From the cell containing the given text, extract its center point as [x, y] coordinate. 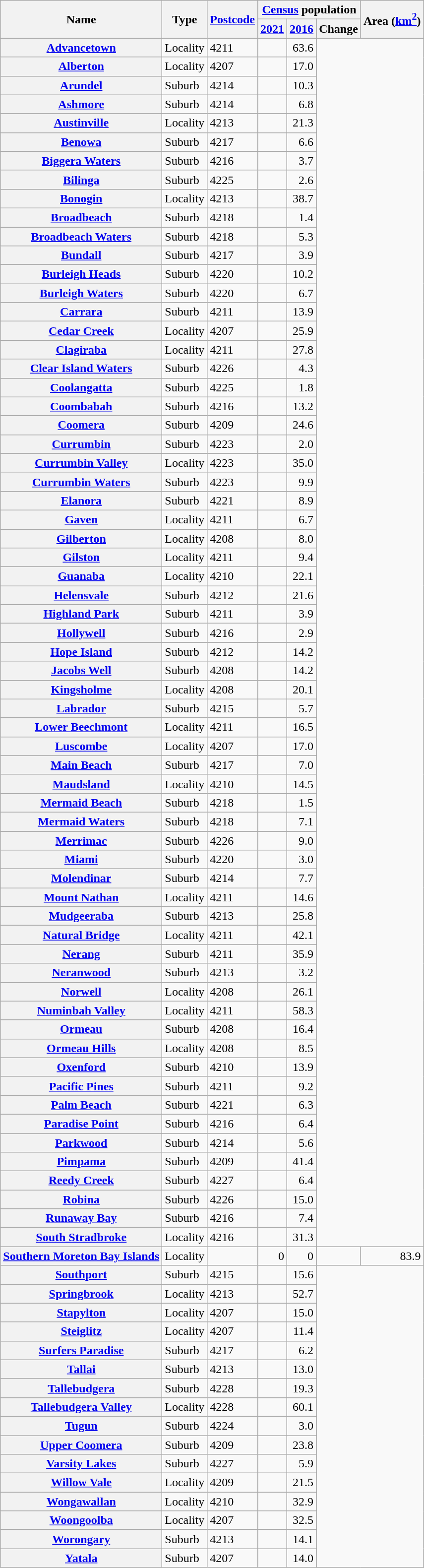
Census population [309, 10]
13.2 [302, 406]
Neranwood [81, 973]
South Stradbroke [81, 1237]
Carrara [81, 312]
Tallebudgera [81, 1388]
Tugun [81, 1426]
Clear Island Waters [81, 369]
Yatala [81, 1558]
6.3 [302, 1105]
Burleigh Waters [81, 293]
Steiglitz [81, 1331]
4224 [233, 1426]
Molendinar [81, 878]
35.9 [302, 954]
Nerang [81, 954]
22.1 [302, 576]
63.6 [302, 48]
2.0 [302, 444]
2.6 [302, 180]
4.3 [302, 369]
7.4 [302, 1218]
Parkwood [81, 1142]
Tallebudgera Valley [81, 1407]
Coolangatta [81, 387]
5.6 [302, 1142]
8.0 [302, 538]
Mudgeeraba [81, 916]
Broadbeach Waters [81, 237]
Upper Coomera [81, 1445]
Biggera Waters [81, 161]
9.2 [302, 1086]
Woongoolba [81, 1520]
Robina [81, 1199]
7.7 [302, 878]
6.2 [302, 1350]
35.0 [302, 463]
5.7 [302, 708]
Coombabah [81, 406]
1.8 [302, 387]
83.9 [392, 1256]
7.0 [302, 765]
Pimpama [81, 1162]
Springbrook [81, 1294]
6.6 [302, 142]
25.9 [302, 331]
41.4 [302, 1162]
Southern Moreton Bay Islands [81, 1256]
Arundel [81, 85]
Currumbin Valley [81, 463]
3.2 [302, 973]
Paradise Point [81, 1124]
21.5 [302, 1483]
14.6 [302, 897]
60.1 [302, 1407]
Luscombe [81, 746]
2021 [273, 29]
Varsity Lakes [81, 1464]
9.9 [302, 482]
Surfers Paradise [81, 1350]
Main Beach [81, 765]
Hollywell [81, 633]
6.8 [302, 104]
11.4 [302, 1331]
31.3 [302, 1237]
26.1 [302, 992]
9.0 [302, 841]
Mount Nathan [81, 897]
Southport [81, 1275]
5.3 [302, 237]
Benowa [81, 142]
Palm Beach [81, 1105]
21.6 [302, 595]
Guanaba [81, 576]
21.3 [302, 123]
3.7 [302, 161]
Alberton [81, 66]
13.0 [302, 1369]
32.9 [302, 1502]
Miami [81, 860]
38.7 [302, 198]
2016 [302, 29]
24.6 [302, 425]
Area (km2) [392, 19]
42.1 [302, 935]
Kingsholme [81, 690]
10.2 [302, 274]
Worongary [81, 1539]
27.8 [302, 350]
Gaven [81, 519]
Highland Park [81, 614]
1.4 [302, 217]
Jacobs Well [81, 671]
Reedy Creek [81, 1181]
Norwell [81, 992]
8.5 [302, 1048]
Name [81, 19]
Pacific Pines [81, 1086]
10.3 [302, 85]
1.5 [302, 803]
19.3 [302, 1388]
Bundall [81, 255]
Austinville [81, 123]
Willow Vale [81, 1483]
Cedar Creek [81, 331]
Ormeau [81, 1029]
Runaway Bay [81, 1218]
8.9 [302, 501]
16.4 [302, 1029]
Oxenford [81, 1067]
Postcode [233, 19]
Burleigh Heads [81, 274]
Elanora [81, 501]
9.4 [302, 558]
25.8 [302, 916]
Ashmore [81, 104]
Advancetown [81, 48]
15.6 [302, 1275]
14.5 [302, 784]
Natural Bridge [81, 935]
Labrador [81, 708]
Mermaid Beach [81, 803]
Gilston [81, 558]
16.5 [302, 727]
58.3 [302, 1010]
Merrimac [81, 841]
Broadbeach [81, 217]
Tallai [81, 1369]
Bilinga [81, 180]
Clagiraba [81, 350]
2.9 [302, 633]
14.0 [302, 1558]
Numinbah Valley [81, 1010]
14.1 [302, 1539]
Currumbin Waters [81, 482]
23.8 [302, 1445]
Stapylton [81, 1313]
Mermaid Waters [81, 821]
Type [184, 19]
Change [339, 29]
Gilberton [81, 538]
5.9 [302, 1464]
Coomera [81, 425]
Hope Island [81, 652]
Helensvale [81, 595]
32.5 [302, 1520]
20.1 [302, 690]
52.7 [302, 1294]
Ormeau Hills [81, 1048]
Lower Beechmont [81, 727]
Currumbin [81, 444]
7.1 [302, 821]
Wongawallan [81, 1502]
Maudsland [81, 784]
Bonogin [81, 198]
